Determine the (X, Y) coordinate at the center of the cell enclosing the given text.  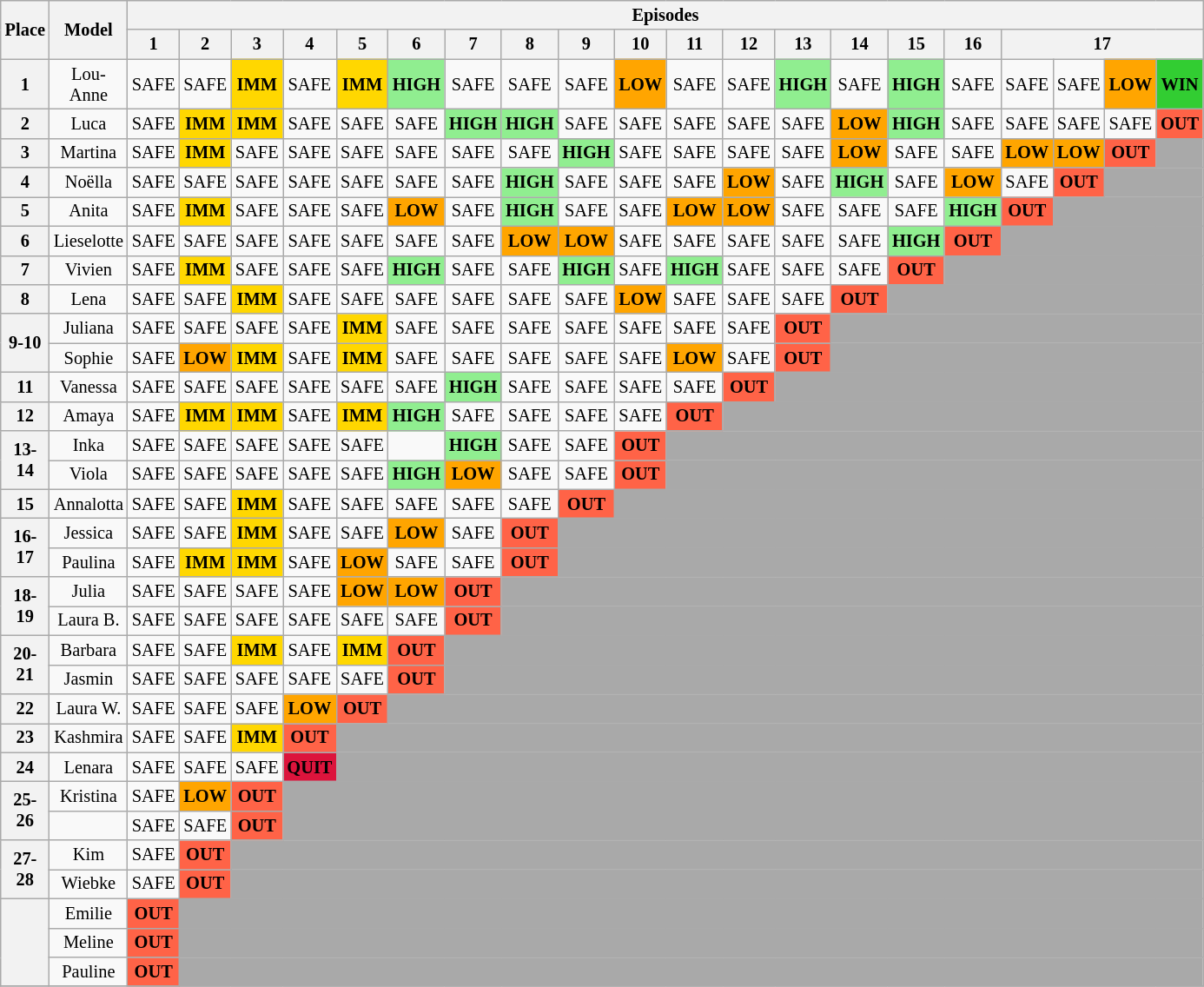
Kristina (89, 796)
Annalotta (89, 504)
Kim (89, 855)
Anita (89, 211)
Julia (89, 592)
Emilie (89, 913)
Meline (89, 943)
13 (803, 44)
Barbara (89, 650)
Vanessa (89, 387)
WIN (1180, 84)
18-19 (25, 606)
Lieselotte (89, 241)
22 (25, 708)
25-26 (25, 810)
Inka (89, 446)
10 (641, 44)
14 (860, 44)
Vivien (89, 270)
Luca (89, 123)
Viola (89, 474)
20-21 (25, 664)
Paulina (89, 562)
27-28 (25, 869)
17 (1101, 44)
9 (585, 44)
QUIT (310, 767)
Laura W. (89, 708)
Jessica (89, 533)
Lena (89, 299)
23 (25, 738)
Sophie (89, 358)
Place (25, 30)
Wiebke (89, 884)
Amaya (89, 416)
Lou-Anne (89, 84)
24 (25, 767)
16 (973, 44)
9-10 (25, 342)
Pauline (89, 971)
Lenara (89, 767)
Martina (89, 153)
16-17 (25, 547)
Episodes (665, 15)
Model (89, 30)
13-14 (25, 460)
Noëlla (89, 182)
Juliana (89, 328)
Jasmin (89, 679)
Kashmira (89, 738)
Laura B. (89, 620)
